Provide the (X, Y) coordinate of the cell's center where the given text is located.  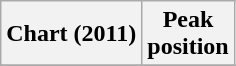
Peakposition (188, 34)
Chart (2011) (72, 34)
